Locate the cell with the specified text and output its (x, y) center coordinate. 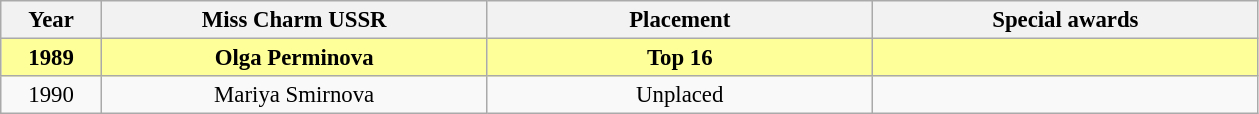
Year (52, 20)
Special awards (1066, 20)
Miss Charm USSR (294, 20)
Top 16 (680, 58)
1990 (52, 95)
Placement (680, 20)
Unplaced (680, 95)
Olga Perminova (294, 58)
Mariya Smirnova (294, 95)
1989 (52, 58)
